Identify which cell holds the provided text, then report its [x, y] central coordinate. 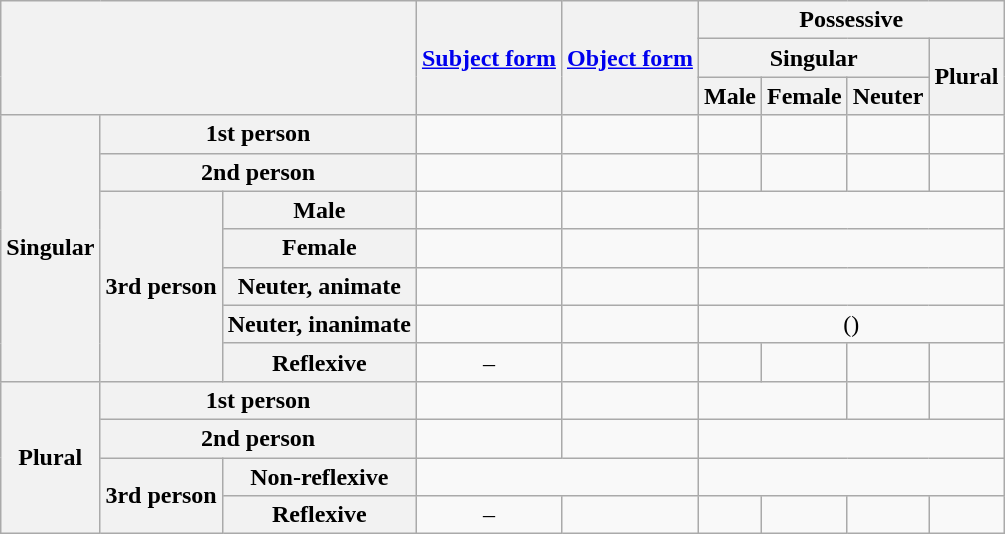
() [851, 324]
Neuter [888, 96]
Possessive [851, 20]
Non-reflexive [319, 477]
Subject form [488, 58]
Neuter, inanimate [319, 324]
Neuter, animate [319, 286]
Object form [630, 58]
